Return the (X, Y) coordinate for the center point of the cell that contains the specified text.  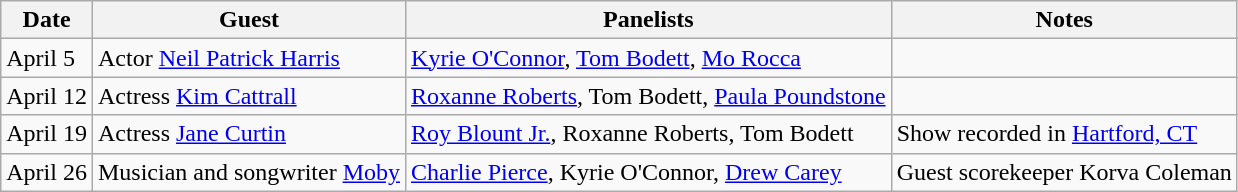
Roxanne Roberts, Tom Bodett, Paula Poundstone (649, 96)
Notes (1064, 20)
April 5 (47, 58)
Kyrie O'Connor, Tom Bodett, Mo Rocca (649, 58)
Show recorded in Hartford, CT (1064, 134)
Panelists (649, 20)
April 19 (47, 134)
Actor Neil Patrick Harris (248, 58)
April 12 (47, 96)
Musician and songwriter Moby (248, 172)
Actress Jane Curtin (248, 134)
Guest scorekeeper Korva Coleman (1064, 172)
Roy Blount Jr., Roxanne Roberts, Tom Bodett (649, 134)
Date (47, 20)
Guest (248, 20)
Actress Kim Cattrall (248, 96)
April 26 (47, 172)
Charlie Pierce, Kyrie O'Connor, Drew Carey (649, 172)
